Scan for the cell matching the given text and deliver its [X, Y] coordinate at center. 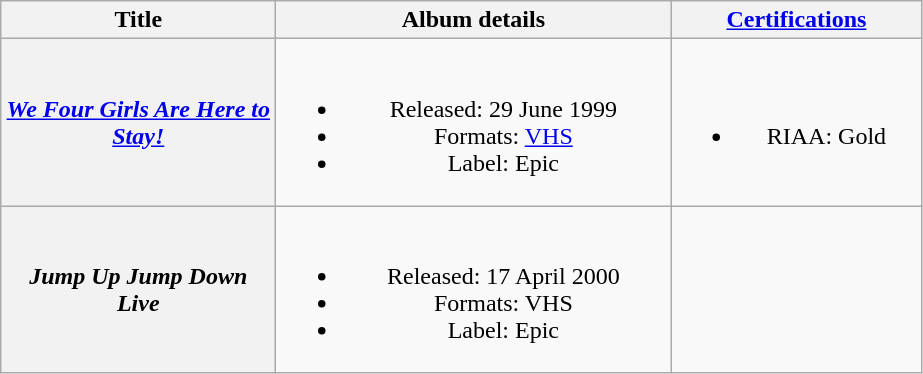
Certifications [796, 20]
Released: 29 June 1999Formats: VHSLabel: Epic [474, 122]
Title [138, 20]
Jump Up Jump Down Live [138, 290]
Album details [474, 20]
Released: 17 April 2000Formats: VHSLabel: Epic [474, 290]
RIAA: Gold [796, 122]
We Four Girls Are Here to Stay! [138, 122]
